Detect which cell encompasses the target text, then output its (X, Y) center coordinate. 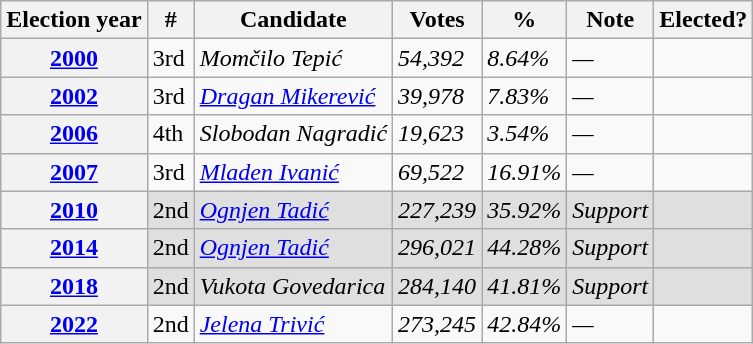
Jelena Trivić (293, 324)
2007 (74, 172)
296,021 (438, 248)
19,623 (438, 134)
227,239 (438, 210)
39,978 (438, 96)
35.92% (524, 210)
2014 (74, 248)
16.91% (524, 172)
# (170, 20)
Momčilo Tepić (293, 58)
2018 (74, 286)
Dragan Mikerević (293, 96)
Votes (438, 20)
44.28% (524, 248)
42.84% (524, 324)
4th (170, 134)
Mladen Ivanić (293, 172)
7.83% (524, 96)
Candidate (293, 20)
Vukota Govedarica (293, 286)
2000 (74, 58)
Elected? (704, 20)
8.64% (524, 58)
Slobodan Nagradić (293, 134)
Election year (74, 20)
% (524, 20)
41.81% (524, 286)
284,140 (438, 286)
2022 (74, 324)
Note (610, 20)
54,392 (438, 58)
273,245 (438, 324)
2002 (74, 96)
2010 (74, 210)
2006 (74, 134)
3.54% (524, 134)
69,522 (438, 172)
